Return (x, y) of the center of cell containing provided text 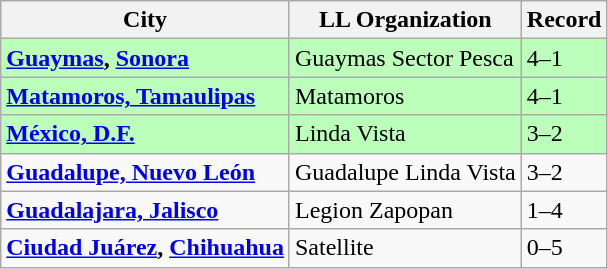
Guadalupe, Nuevo León (146, 172)
Legion Zapopan (405, 210)
Guaymas, Sonora (146, 58)
Guaymas Sector Pesca (405, 58)
0–5 (564, 248)
Guadalajara, Jalisco (146, 210)
Satellite (405, 248)
LL Organization (405, 20)
Ciudad Juárez, Chihuahua (146, 248)
Record (564, 20)
Matamoros, Tamaulipas (146, 96)
Guadalupe Linda Vista (405, 172)
Linda Vista (405, 134)
1–4 (564, 210)
México, D.F. (146, 134)
Matamoros (405, 96)
City (146, 20)
